Detect which cell encompasses the target text, then output its (X, Y) center coordinate. 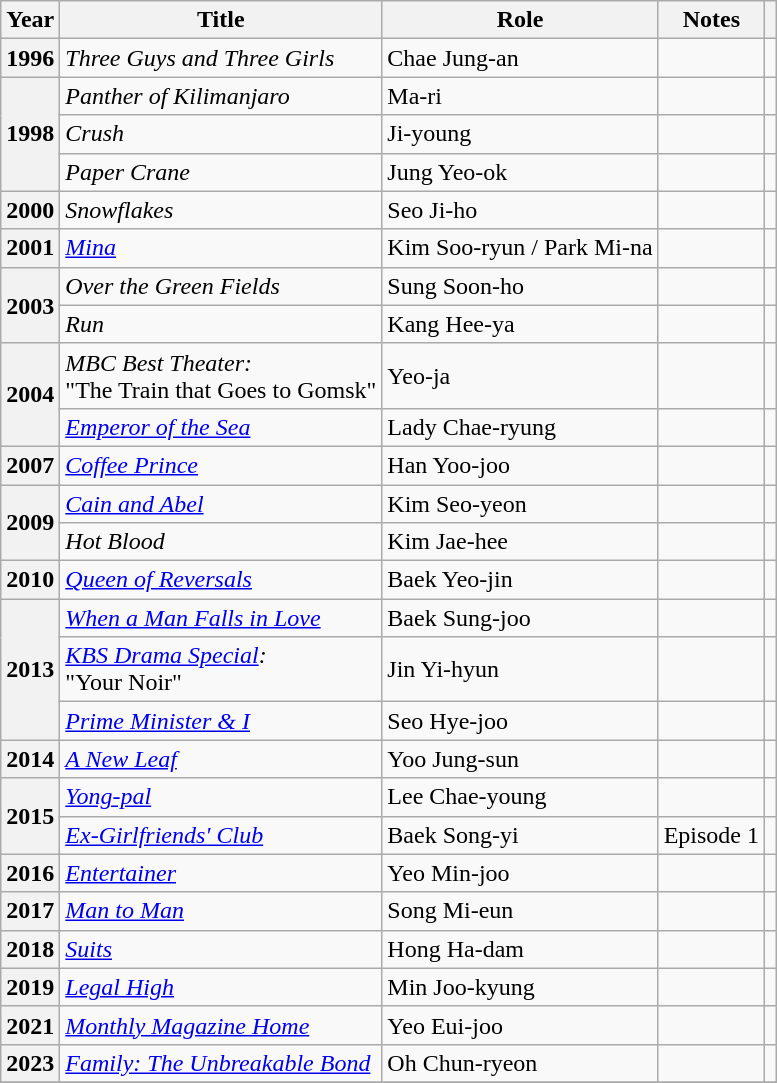
Prime Minister & I (221, 721)
Yeo Min-joo (520, 873)
1996 (30, 58)
2021 (30, 1025)
Kim Seo-yeon (520, 503)
Yoo Jung-sun (520, 759)
Song Mi-eun (520, 911)
Ji-young (520, 134)
Queen of Reversals (221, 580)
Kang Hee-ya (520, 324)
Oh Chun-ryeon (520, 1063)
Yeo Eui-joo (520, 1025)
Han Yoo-joo (520, 465)
Monthly Magazine Home (221, 1025)
Seo Ji-ho (520, 210)
2000 (30, 210)
Ma-ri (520, 96)
Jung Yeo-ok (520, 172)
Family: The Unbreakable Bond (221, 1063)
Hot Blood (221, 542)
Crush (221, 134)
2013 (30, 670)
Kim Jae-hee (520, 542)
Snowflakes (221, 210)
2003 (30, 305)
Paper Crane (221, 172)
Suits (221, 949)
When a Man Falls in Love (221, 618)
Lady Chae-ryung (520, 427)
Baek Song-yi (520, 835)
Sung Soon-ho (520, 286)
2007 (30, 465)
Year (30, 20)
Chae Jung-an (520, 58)
Baek Yeo-jin (520, 580)
Role (520, 20)
2019 (30, 987)
Seo Hye-joo (520, 721)
Episode 1 (711, 835)
Run (221, 324)
Over the Green Fields (221, 286)
Jin Yi-hyun (520, 670)
2004 (30, 394)
2009 (30, 522)
Coffee Prince (221, 465)
Legal High (221, 987)
2014 (30, 759)
KBS Drama Special:"Your Noir" (221, 670)
Title (221, 20)
Baek Sung-joo (520, 618)
Yeo-ja (520, 376)
2015 (30, 816)
MBC Best Theater:"The Train that Goes to Gomsk" (221, 376)
Three Guys and Three Girls (221, 58)
Notes (711, 20)
2018 (30, 949)
Ex-Girlfriends' Club (221, 835)
1998 (30, 134)
2001 (30, 248)
2010 (30, 580)
Man to Man (221, 911)
Lee Chae-young (520, 797)
2017 (30, 911)
Hong Ha-dam (520, 949)
A New Leaf (221, 759)
Emperor of the Sea (221, 427)
Kim Soo-ryun / Park Mi-na (520, 248)
Yong-pal (221, 797)
Panther of Kilimanjaro (221, 96)
Entertainer (221, 873)
Cain and Abel (221, 503)
2016 (30, 873)
Mina (221, 248)
Min Joo-kyung (520, 987)
2023 (30, 1063)
